Locate the cell with the specified text and output its (X, Y) center coordinate. 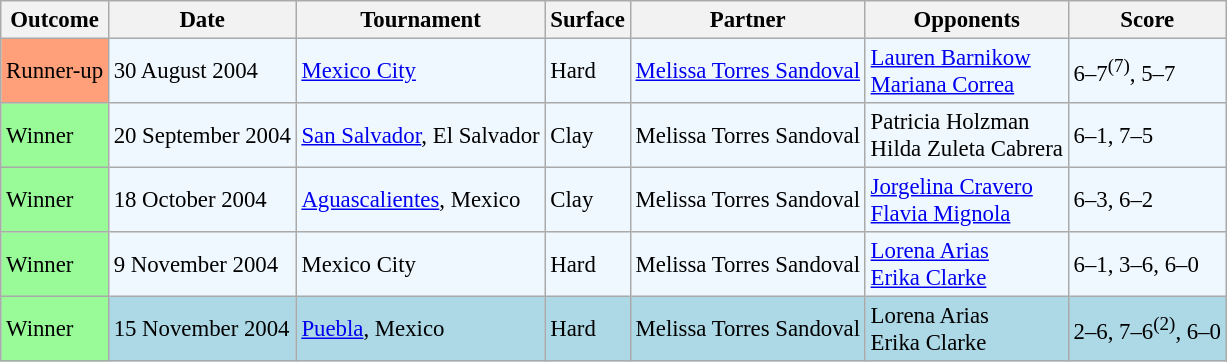
6–1, 7–5 (1147, 136)
Partner (748, 20)
Opponents (966, 20)
San Salvador, El Salvador (420, 136)
Puebla, Mexico (420, 330)
Jorgelina Cravero Flavia Mignola (966, 200)
Lauren Barnikow Mariana Correa (966, 72)
Tournament (420, 20)
9 November 2004 (202, 264)
20 September 2004 (202, 136)
Outcome (55, 20)
2–6, 7–6(2), 6–0 (1147, 330)
15 November 2004 (202, 330)
Date (202, 20)
18 October 2004 (202, 200)
30 August 2004 (202, 72)
Patricia Holzman Hilda Zuleta Cabrera (966, 136)
6–1, 3–6, 6–0 (1147, 264)
6–7(7), 5–7 (1147, 72)
Runner-up (55, 72)
Aguascalientes, Mexico (420, 200)
6–3, 6–2 (1147, 200)
Surface (588, 20)
Score (1147, 20)
